Extract the (x, y) coordinate from the center of the cell holding the provided text.  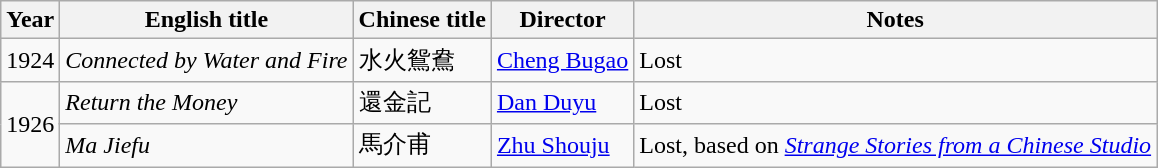
1924 (30, 60)
Director (562, 20)
水火鴛鴦 (422, 60)
1926 (30, 124)
Ma Jiefu (206, 146)
Dan Duyu (562, 102)
English title (206, 20)
Lost, based on Strange Stories from a Chinese Studio (896, 146)
馬介甫 (422, 146)
Return the Money (206, 102)
Cheng Bugao (562, 60)
Chinese title (422, 20)
Notes (896, 20)
Zhu Shouju (562, 146)
Year (30, 20)
還金記 (422, 102)
Connected by Water and Fire (206, 60)
